Search for the cell housing the specified text and yield its (X, Y) center coordinate. 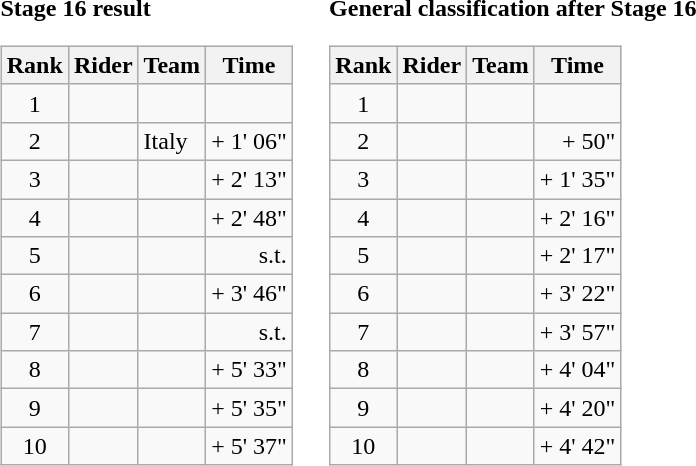
+ 1' 35" (578, 179)
+ 2' 17" (578, 256)
+ 4' 42" (578, 446)
Italy (172, 141)
+ 1' 06" (250, 141)
+ 2' 48" (250, 217)
+ 3' 46" (250, 294)
+ 2' 16" (578, 217)
+ 5' 37" (250, 446)
+ 4' 20" (578, 408)
+ 5' 35" (250, 408)
+ 3' 22" (578, 294)
+ 50" (578, 141)
+ 2' 13" (250, 179)
+ 4' 04" (578, 370)
+ 3' 57" (578, 332)
+ 5' 33" (250, 370)
